Capture the cell that displays the provided text and extract its [X, Y] central coordinate. 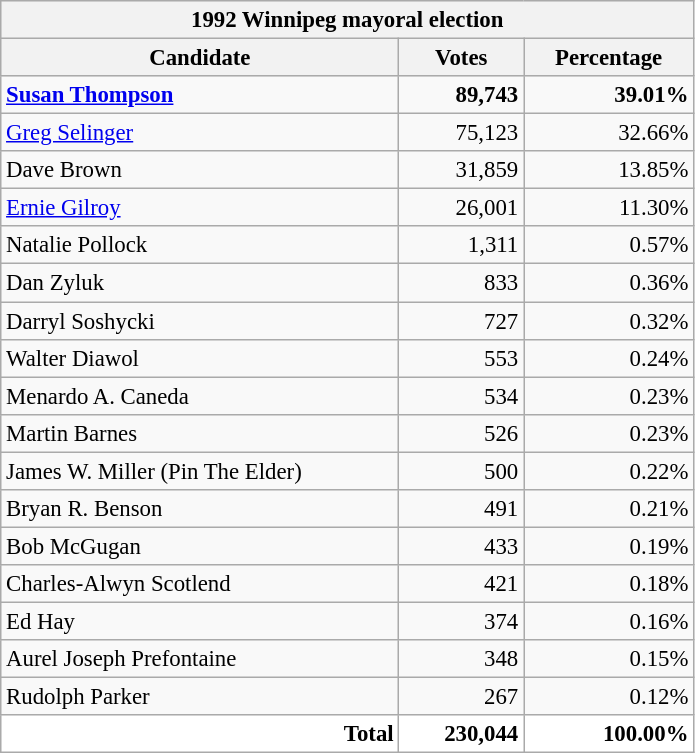
374 [462, 621]
Dave Brown [200, 170]
Bob McGugan [200, 546]
Walter Diawol [200, 358]
Candidate [200, 58]
Ed Hay [200, 621]
433 [462, 546]
100.00% [609, 734]
534 [462, 396]
230,044 [462, 734]
Martin Barnes [200, 433]
500 [462, 471]
0.22% [609, 471]
James W. Miller (Pin The Elder) [200, 471]
Dan Zyluk [200, 283]
13.85% [609, 170]
553 [462, 358]
26,001 [462, 208]
0.36% [609, 283]
0.24% [609, 358]
0.32% [609, 321]
421 [462, 584]
32.66% [609, 133]
75,123 [462, 133]
727 [462, 321]
526 [462, 433]
833 [462, 283]
Aurel Joseph Prefontaine [200, 659]
Votes [462, 58]
0.19% [609, 546]
Bryan R. Benson [200, 509]
Menardo A. Caneda [200, 396]
0.21% [609, 509]
Darryl Soshycki [200, 321]
Percentage [609, 58]
Total [200, 734]
0.16% [609, 621]
Rudolph Parker [200, 697]
Susan Thompson [200, 95]
Ernie Gilroy [200, 208]
Charles-Alwyn Scotlend [200, 584]
31,859 [462, 170]
11.30% [609, 208]
491 [462, 509]
0.18% [609, 584]
1,311 [462, 245]
0.15% [609, 659]
267 [462, 697]
Greg Selinger [200, 133]
0.57% [609, 245]
89,743 [462, 95]
348 [462, 659]
0.12% [609, 697]
1992 Winnipeg mayoral election [348, 20]
39.01% [609, 95]
Natalie Pollock [200, 245]
